Return the [x, y] coordinate for the center point of the cell that contains the specified text.  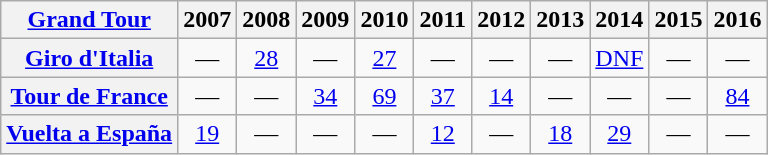
28 [266, 58]
29 [620, 134]
2010 [384, 20]
2013 [560, 20]
2008 [266, 20]
2014 [620, 20]
2007 [208, 20]
34 [326, 96]
27 [384, 58]
Vuelta a España [90, 134]
Grand Tour [90, 20]
18 [560, 134]
2011 [443, 20]
84 [738, 96]
Giro d'Italia [90, 58]
Tour de France [90, 96]
14 [502, 96]
DNF [620, 58]
2015 [678, 20]
69 [384, 96]
37 [443, 96]
2016 [738, 20]
12 [443, 134]
19 [208, 134]
2009 [326, 20]
2012 [502, 20]
